Determine the (x, y) coordinate at the center of the cell enclosing the given text.  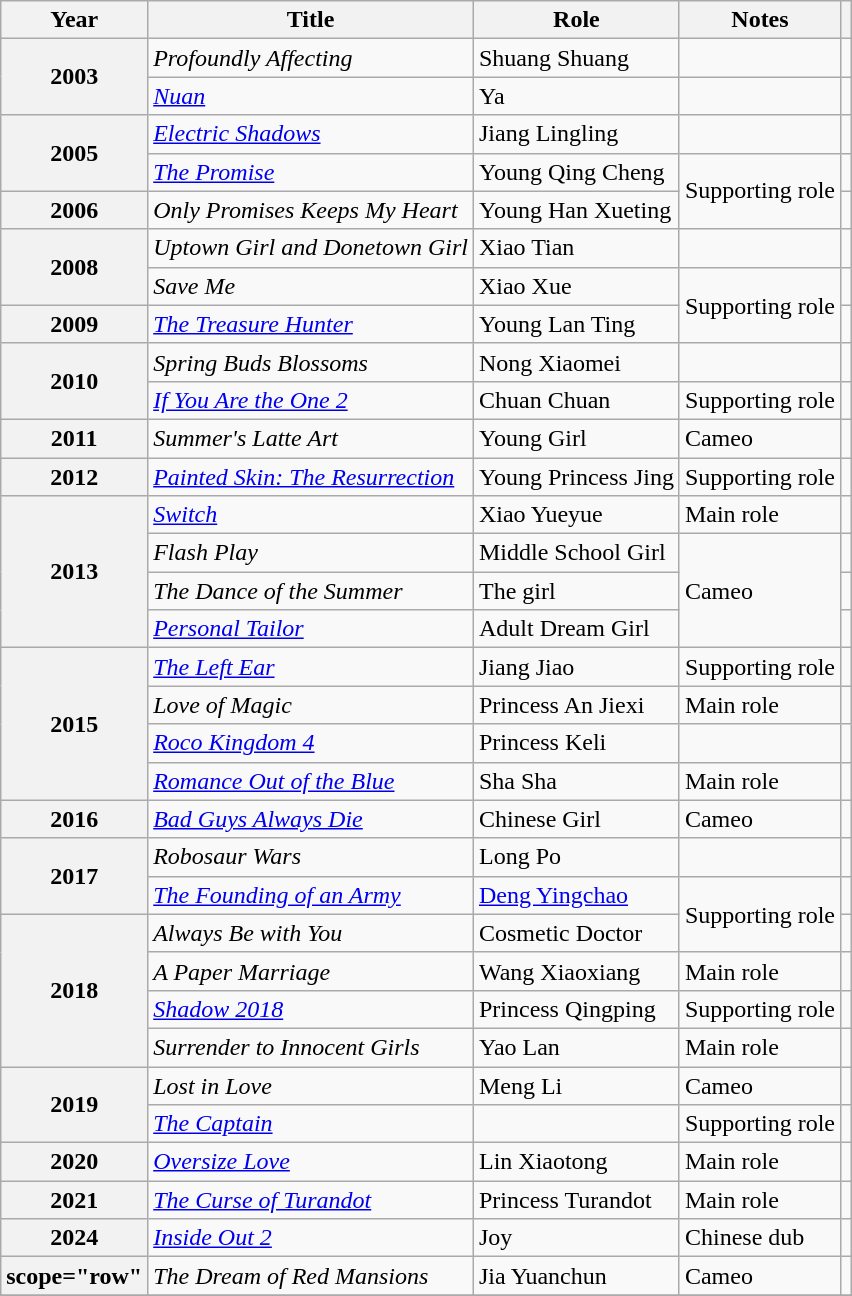
Deng Yingchao (576, 895)
Meng Li (576, 1085)
Roco Kingdom 4 (311, 743)
Cosmetic Doctor (576, 933)
2003 (74, 77)
Save Me (311, 286)
Uptown Girl and Donetown Girl (311, 248)
Spring Buds Blossoms (311, 362)
2019 (74, 1104)
If You Are the One 2 (311, 400)
2005 (74, 153)
Love of Magic (311, 705)
Adult Dream Girl (576, 629)
The Treasure Hunter (311, 324)
Jiang Jiao (576, 667)
2009 (74, 324)
Yao Lan (576, 1047)
Flash Play (311, 553)
The Dance of the Summer (311, 591)
2021 (74, 1200)
Surrender to Innocent Girls (311, 1047)
The Founding of an Army (311, 895)
Princess Keli (576, 743)
2015 (74, 724)
Nong Xiaomei (576, 362)
Lin Xiaotong (576, 1162)
2018 (74, 990)
Middle School Girl (576, 553)
Shadow 2018 (311, 1009)
Princess An Jiexi (576, 705)
Nuan (311, 96)
Young Lan Ting (576, 324)
2020 (74, 1162)
2011 (74, 438)
Profoundly Affecting (311, 58)
The Promise (311, 172)
Role (576, 20)
Chuan Chuan (576, 400)
Title (311, 20)
Jia Yuanchun (576, 1276)
Personal Tailor (311, 629)
scope="row" (74, 1276)
Chinese Girl (576, 819)
Princess Qingping (576, 1009)
2012 (74, 477)
Oversize Love (311, 1162)
2016 (74, 819)
The Dream of Red Mansions (311, 1276)
Young Girl (576, 438)
Switch (311, 515)
The girl (576, 591)
Long Po (576, 857)
The Captain (311, 1124)
Robosaur Wars (311, 857)
Inside Out 2 (311, 1238)
Xiao Tian (576, 248)
Chinese dub (760, 1238)
Young Princess Jing (576, 477)
2024 (74, 1238)
Only Promises Keeps My Heart (311, 210)
The Left Ear (311, 667)
Ya (576, 96)
Wang Xiaoxiang (576, 971)
A Paper Marriage (311, 971)
2013 (74, 572)
Sha Sha (576, 781)
Romance Out of the Blue (311, 781)
Xiao Yueyue (576, 515)
Young Han Xueting (576, 210)
Lost in Love (311, 1085)
Joy (576, 1238)
The Curse of Turandot (311, 1200)
2017 (74, 876)
Electric Shadows (311, 134)
Year (74, 20)
Shuang Shuang (576, 58)
2006 (74, 210)
Always Be with You (311, 933)
Young Qing Cheng (576, 172)
Jiang Lingling (576, 134)
Xiao Xue (576, 286)
Summer's Latte Art (311, 438)
Bad Guys Always Die (311, 819)
Notes (760, 20)
2008 (74, 267)
Princess Turandot (576, 1200)
Painted Skin: The Resurrection (311, 477)
2010 (74, 381)
